Identify which cell holds the provided text, then report its [X, Y] central coordinate. 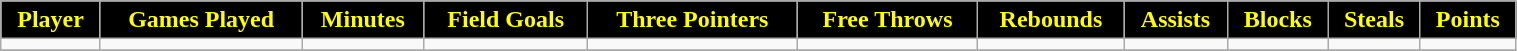
Steals [1374, 20]
Blocks [1278, 20]
Rebounds [1051, 20]
Minutes [363, 20]
Free Throws [888, 20]
Player [51, 20]
Three Pointers [692, 20]
Field Goals [506, 20]
Assists [1176, 20]
Games Played [200, 20]
Points [1468, 20]
